From the cell containing the given text, extract its center point as [X, Y] coordinate. 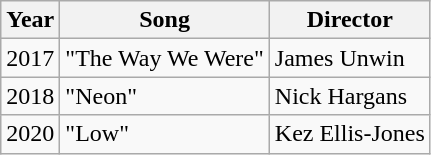
"Low" [164, 134]
Year [30, 20]
James Unwin [350, 58]
Song [164, 20]
2020 [30, 134]
2018 [30, 96]
"Neon" [164, 96]
2017 [30, 58]
Nick Hargans [350, 96]
Director [350, 20]
Kez Ellis-Jones [350, 134]
"The Way We Were" [164, 58]
